Identify which cell holds the provided text, then report its [X, Y] central coordinate. 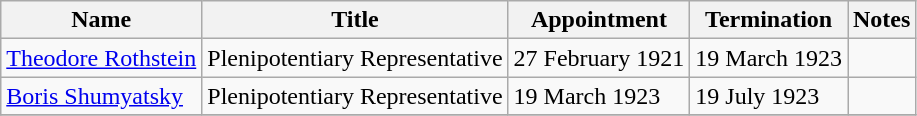
Theodore Rothstein [102, 58]
Appointment [599, 20]
27 February 1921 [599, 58]
Termination [769, 20]
Boris Shumyatsky [102, 96]
Name [102, 20]
Notes [882, 20]
19 July 1923 [769, 96]
Title [355, 20]
